Determine the (X, Y) coordinate at the center of the cell enclosing the given text.  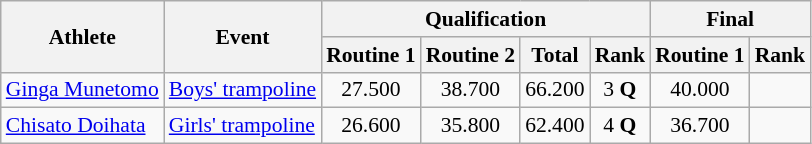
27.500 (370, 90)
66.200 (554, 90)
Girls' trampoline (242, 126)
Qualification (486, 19)
3 Q (620, 90)
40.000 (700, 90)
Athlete (82, 36)
Final (730, 19)
36.700 (700, 126)
Event (242, 36)
Routine 2 (470, 55)
26.600 (370, 126)
Boys' trampoline (242, 90)
Total (554, 55)
35.800 (470, 126)
62.400 (554, 126)
Ginga Munetomo (82, 90)
38.700 (470, 90)
4 Q (620, 126)
Chisato Doihata (82, 126)
